From the cell containing the given text, extract its center point as (x, y) coordinate. 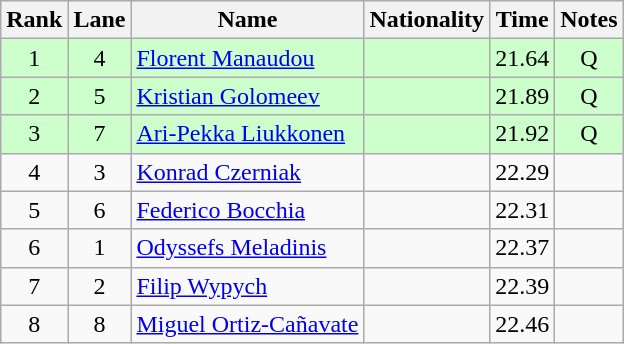
Kristian Golomeev (248, 96)
22.37 (522, 248)
Rank (34, 20)
Time (522, 20)
Federico Bocchia (248, 210)
Lane (100, 20)
22.46 (522, 324)
Name (248, 20)
Notes (589, 20)
Florent Manaudou (248, 58)
21.64 (522, 58)
22.31 (522, 210)
Ari-Pekka Liukkonen (248, 134)
22.29 (522, 172)
Miguel Ortiz-Cañavate (248, 324)
21.92 (522, 134)
Nationality (427, 20)
Odyssefs Meladinis (248, 248)
22.39 (522, 286)
Konrad Czerniak (248, 172)
Filip Wypych (248, 286)
21.89 (522, 96)
